Find where the given text appears and provide that cell's center as (x, y) coordinate. 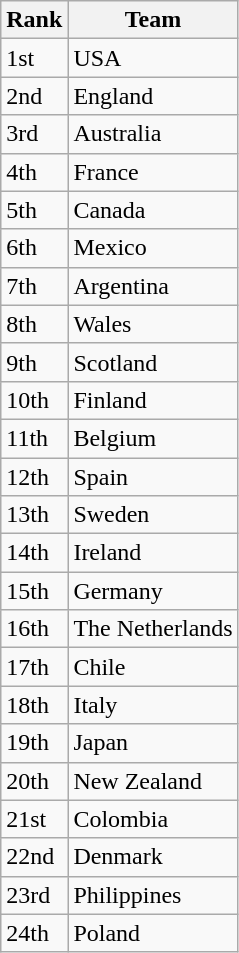
Finland (153, 400)
Colombia (153, 819)
16th (34, 629)
Chile (153, 667)
22nd (34, 857)
12th (34, 477)
18th (34, 705)
England (153, 96)
5th (34, 210)
The Netherlands (153, 629)
Scotland (153, 362)
Philippines (153, 895)
Rank (34, 20)
Belgium (153, 438)
Denmark (153, 857)
14th (34, 553)
Sweden (153, 515)
France (153, 172)
USA (153, 58)
9th (34, 362)
Team (153, 20)
6th (34, 248)
20th (34, 781)
Japan (153, 743)
19th (34, 743)
3rd (34, 134)
Canada (153, 210)
10th (34, 400)
23rd (34, 895)
8th (34, 324)
15th (34, 591)
Wales (153, 324)
7th (34, 286)
New Zealand (153, 781)
21st (34, 819)
24th (34, 933)
Poland (153, 933)
Argentina (153, 286)
Spain (153, 477)
Mexico (153, 248)
4th (34, 172)
Germany (153, 591)
11th (34, 438)
Ireland (153, 553)
17th (34, 667)
1st (34, 58)
Australia (153, 134)
13th (34, 515)
Italy (153, 705)
2nd (34, 96)
